Find where the given text appears and provide that cell's center as (x, y) coordinate. 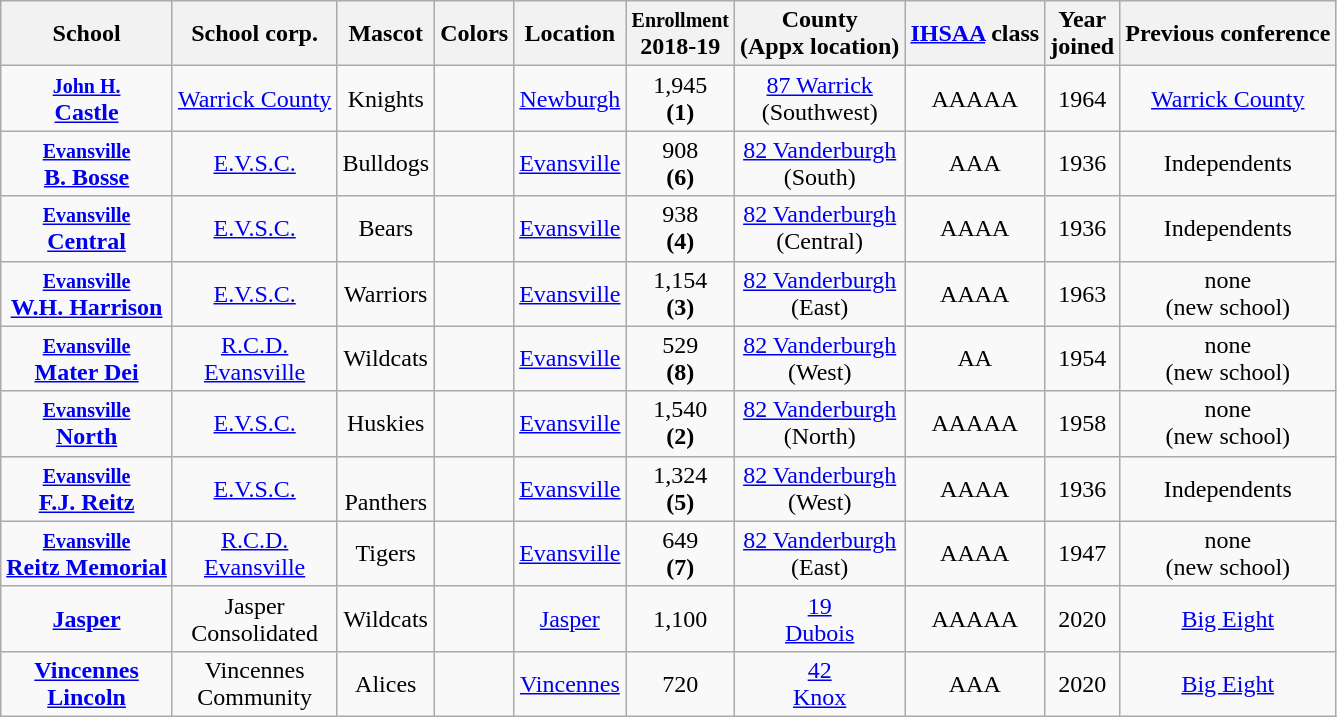
1963 (1082, 294)
Evansville Central (87, 228)
1964 (1082, 98)
720 (680, 684)
1958 (1082, 424)
Tigers (386, 554)
IHSAA class (975, 34)
19Dubois (819, 618)
82 Vanderburgh (South) (819, 164)
1,154 (3) (680, 294)
82 Vanderburgh (Central) (819, 228)
Alices (386, 684)
Location (570, 34)
529 (8) (680, 358)
AA (975, 358)
Previous conference (1228, 34)
VincennesLincoln (87, 684)
1,945 (1) (680, 98)
82 Vanderburgh (North) (819, 424)
87 Warrick (Southwest) (819, 98)
School corp. (254, 34)
Evansville North (87, 424)
42Knox (819, 684)
Jasper Consolidated (254, 618)
School (87, 34)
Bulldogs (386, 164)
Evansville F.J. Reitz (87, 488)
908 (6) (680, 164)
Vincennes (570, 684)
Vincennes Community (254, 684)
Knights (386, 98)
Evansville Reitz Memorial (87, 554)
Mascot (386, 34)
Huskies (386, 424)
1,540 (2) (680, 424)
Panthers (386, 488)
Evansville B. Bosse (87, 164)
Bears (386, 228)
Colors (474, 34)
1,100 (680, 618)
1954 (1082, 358)
Year joined (1082, 34)
Newburgh (570, 98)
County (Appx location) (819, 34)
Warriors (386, 294)
John H. Castle (87, 98)
1947 (1082, 554)
1,324 (5) (680, 488)
Enrollment 2018-19 (680, 34)
938 (4) (680, 228)
Evansville W.H. Harrison (87, 294)
649 (7) (680, 554)
Evansville Mater Dei (87, 358)
